Detect which cell encompasses the target text, then output its [X, Y] center coordinate. 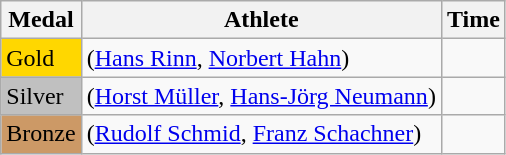
(Hans Rinn, Norbert Hahn) [261, 58]
Athlete [261, 20]
Time [473, 20]
(Rudolf Schmid, Franz Schachner) [261, 134]
Bronze [41, 134]
(Horst Müller, Hans-Jörg Neumann) [261, 96]
Silver [41, 96]
Medal [41, 20]
Gold [41, 58]
